For the text-containing cell, return its midpoint in [X, Y] coordinate format. 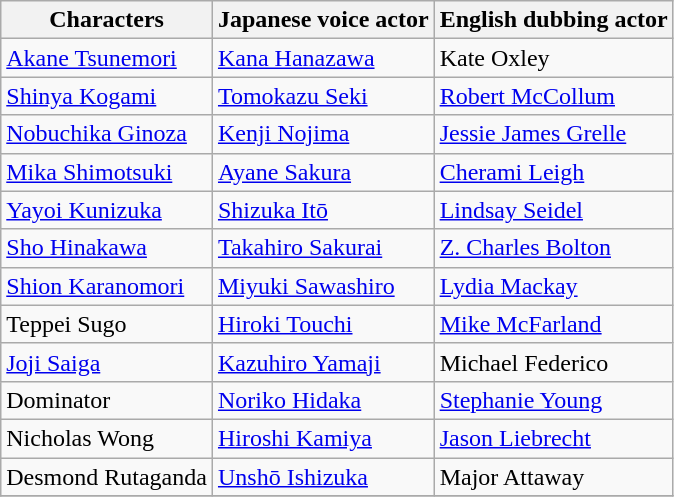
Japanese voice actor [323, 20]
Mika Shimotsuki [107, 172]
Kana Hanazawa [323, 58]
Hiroshi Kamiya [323, 438]
Cherami Leigh [554, 172]
Stephanie Young [554, 400]
Yayoi Kunizuka [107, 210]
Desmond Rutaganda [107, 477]
Shinya Kogami [107, 96]
Nicholas Wong [107, 438]
Mike McFarland [554, 324]
Sho Hinakawa [107, 248]
Robert McCollum [554, 96]
English dubbing actor [554, 20]
Takahiro Sakurai [323, 248]
Shion Karanomori [107, 286]
Lindsay Seidel [554, 210]
Joji Saiga [107, 362]
Characters [107, 20]
Noriko Hidaka [323, 400]
Akane Tsunemori [107, 58]
Miyuki Sawashiro [323, 286]
Hiroki Touchi [323, 324]
Kazuhiro Yamaji [323, 362]
Major Attaway [554, 477]
Nobuchika Ginoza [107, 134]
Dominator [107, 400]
Shizuka Itō [323, 210]
Jessie James Grelle [554, 134]
Z. Charles Bolton [554, 248]
Teppei Sugo [107, 324]
Lydia Mackay [554, 286]
Jason Liebrecht [554, 438]
Kate Oxley [554, 58]
Kenji Nojima [323, 134]
Tomokazu Seki [323, 96]
Michael Federico [554, 362]
Ayane Sakura [323, 172]
Unshō Ishizuka [323, 477]
